Capture the cell that displays the provided text and extract its [x, y] central coordinate. 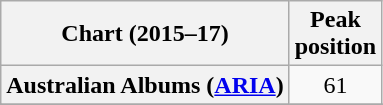
Chart (2015–17) [145, 34]
Peak position [335, 34]
Australian Albums (ARIA) [145, 85]
61 [335, 85]
